Determine the [X, Y] coordinate at the center of the cell enclosing the given text.  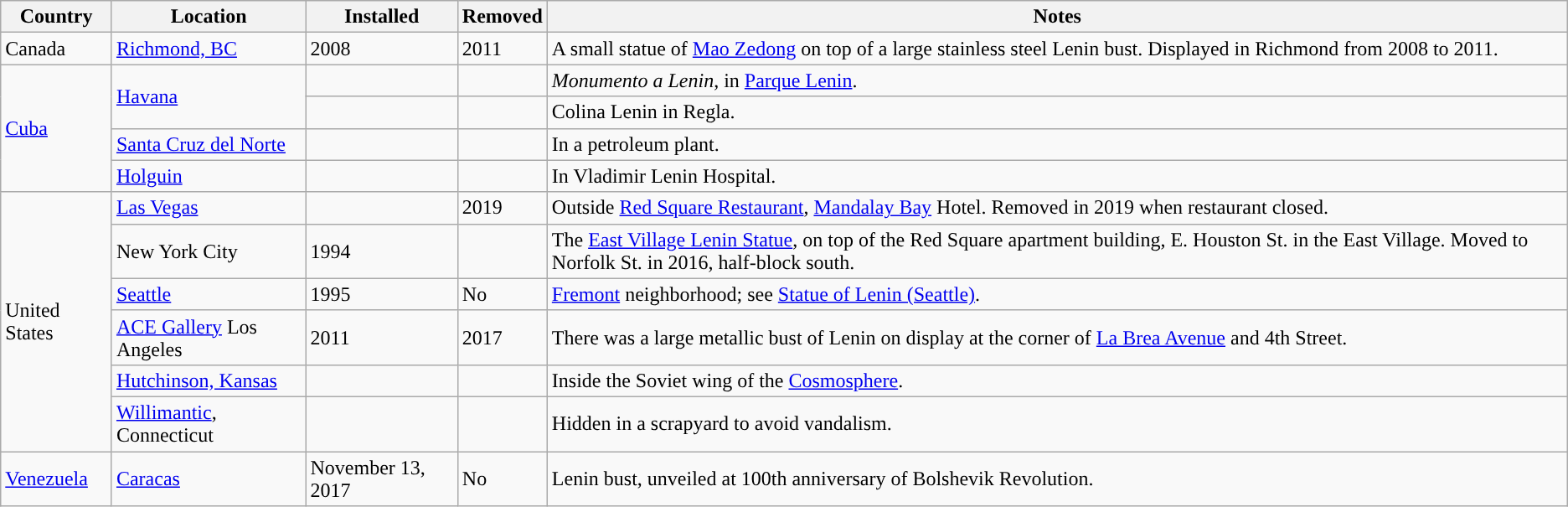
1994 [382, 251]
Colina Lenin in Regla. [1057, 112]
Santa Cruz del Norte [209, 144]
Willimantic, Connecticut [209, 424]
Seattle [209, 294]
November 13, 2017 [382, 478]
Outside Red Square Restaurant, Mandalay Bay Hotel. Removed in 2019 when restaurant closed. [1057, 208]
In Vladimir Lenin Hospital. [1057, 176]
Location [209, 17]
Country [57, 17]
In a petroleum plant. [1057, 144]
2017 [503, 337]
2008 [382, 49]
Caracas [209, 478]
Cuba [57, 128]
2019 [503, 208]
Holguin [209, 176]
Notes [1057, 17]
Canada [57, 49]
Havana [209, 96]
Hidden in a scrapyard to avoid vandalism. [1057, 424]
There was a large metallic bust of Lenin on display at the corner of La Brea Avenue and 4th Street. [1057, 337]
Removed [503, 17]
Monumento a Lenin, in Parque Lenin. [1057, 80]
A small statue of Mao Zedong on top of a large stainless steel Lenin bust. Displayed in Richmond from 2008 to 2011. [1057, 49]
ACE Gallery Los Angeles [209, 337]
Installed [382, 17]
Fremont neighborhood; see Statue of Lenin (Seattle). [1057, 294]
New York City [209, 251]
1995 [382, 294]
Las Vegas [209, 208]
Venezuela [57, 478]
Hutchinson, Kansas [209, 380]
United States [57, 322]
Inside the Soviet wing of the Cosmosphere. [1057, 380]
Lenin bust, unveiled at 100th anniversary of Bolshevik Revolution. [1057, 478]
Richmond, BC [209, 49]
